Detect which cell encompasses the target text, then output its (X, Y) center coordinate. 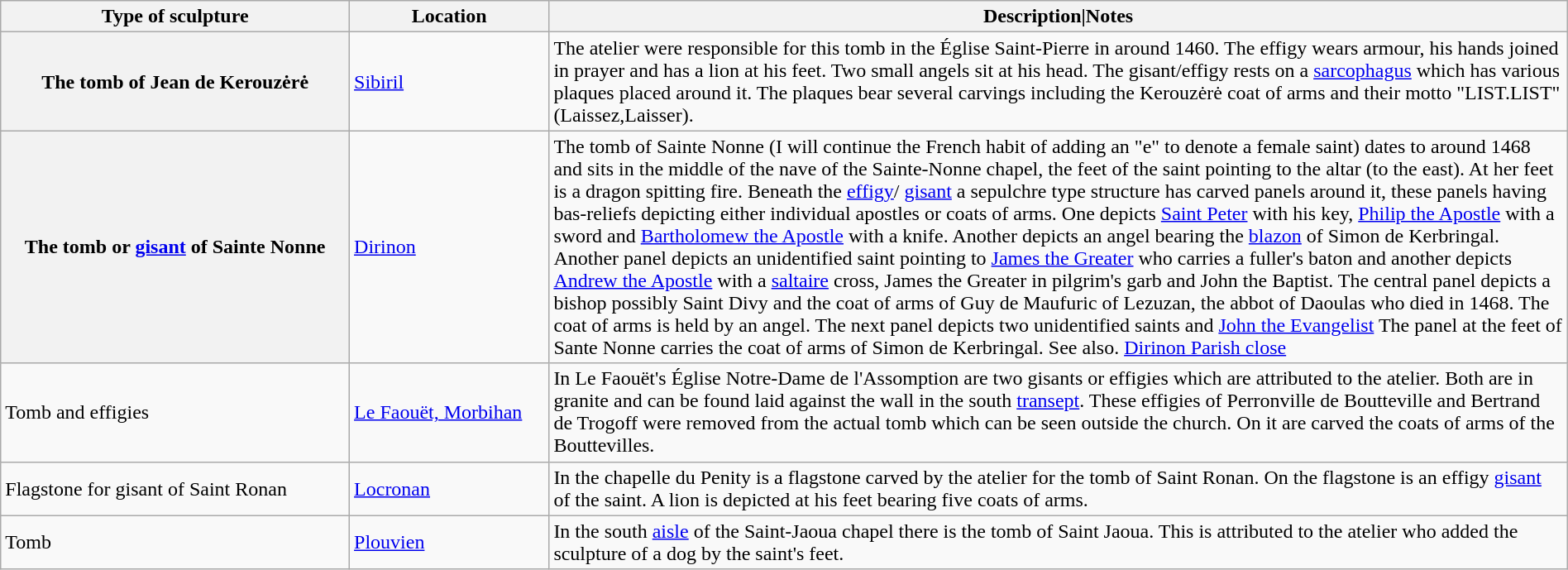
The tomb or gisant of Sainte Nonne (175, 247)
Type of sculpture (175, 17)
Sibiril (450, 81)
Locronan (450, 488)
Flagstone for gisant of Saint Ronan (175, 488)
Location (450, 17)
Plouvien (450, 543)
Le Faouët, Morbihan (450, 412)
Tomb (175, 543)
Dirinon (450, 247)
Description|Notes (1059, 17)
Tomb and effigies (175, 412)
The tomb of Jean de Kerouzėrė (175, 81)
